Scan for the cell matching the given text and deliver its (X, Y) coordinate at center. 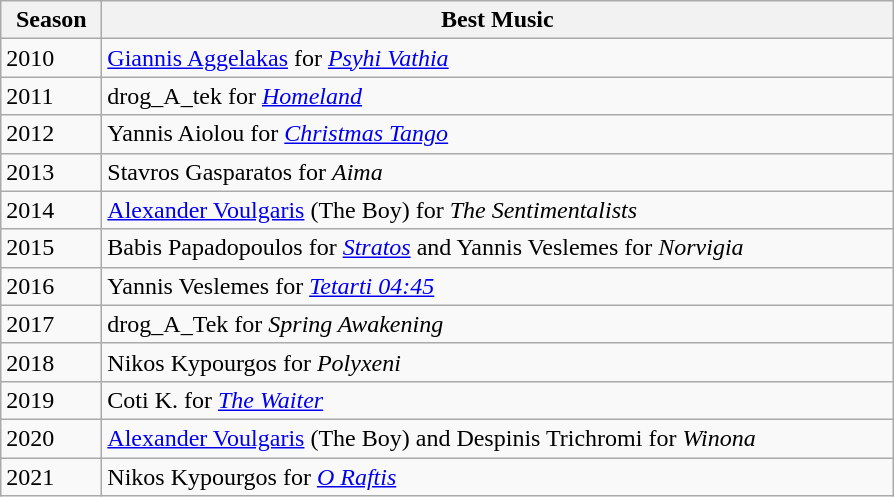
Giannis Aggelakas for Psyhi Vathia (498, 58)
drog_A_tek for Homeland (498, 96)
2014 (52, 210)
Nikos Kypourgos for Polyxeni (498, 362)
2017 (52, 324)
Nikos Kypourgos for O Raftis (498, 477)
2013 (52, 172)
2010 (52, 58)
2016 (52, 286)
2012 (52, 134)
2020 (52, 438)
2015 (52, 248)
2011 (52, 96)
Yannis Aiolou for Christmas Tango (498, 134)
Babis Papadopoulos for Stratos and Yannis Veslemes for Norvigia (498, 248)
2018 (52, 362)
2021 (52, 477)
drog_A_Tek for Spring Awakening (498, 324)
Yannis Veslemes for Tetarti 04:45 (498, 286)
Coti K. for The Waiter (498, 400)
Stavros Gasparatos for Aima (498, 172)
Alexander Voulgaris (The Boy) for The Sentimentalists (498, 210)
Best Music (498, 20)
Season (52, 20)
2019 (52, 400)
Alexander Voulgaris (The Boy) and Despinis Trichromi for Winona (498, 438)
